Capture the cell that displays the provided text and extract its [x, y] central coordinate. 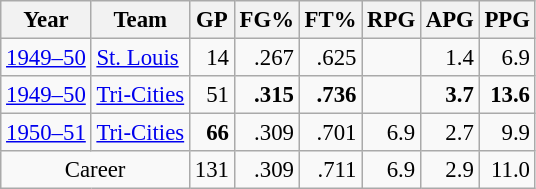
.701 [330, 133]
14 [212, 58]
APG [450, 20]
1.4 [450, 58]
9.9 [507, 133]
.315 [266, 95]
.267 [266, 58]
13.6 [507, 95]
Career [96, 170]
2.7 [450, 133]
131 [212, 170]
3.7 [450, 95]
GP [212, 20]
FT% [330, 20]
RPG [392, 20]
11.0 [507, 170]
PPG [507, 20]
1950–51 [46, 133]
.711 [330, 170]
St. Louis [140, 58]
66 [212, 133]
Year [46, 20]
51 [212, 95]
Team [140, 20]
FG% [266, 20]
2.9 [450, 170]
.625 [330, 58]
.736 [330, 95]
